Capture the cell that displays the provided text and extract its (x, y) central coordinate. 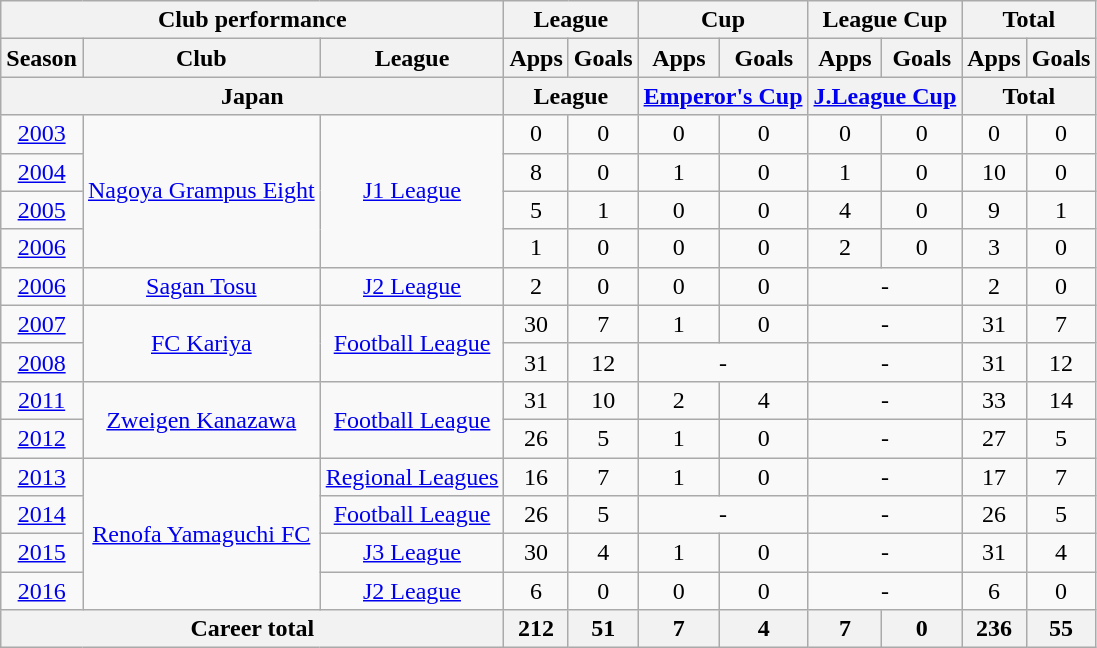
League Cup (885, 20)
2007 (42, 324)
2016 (42, 591)
2003 (42, 134)
Renofa Yamaguchi FC (201, 534)
2004 (42, 172)
33 (994, 400)
Zweigen Kanazawa (201, 419)
Emperor's Cup (723, 96)
Career total (252, 629)
27 (994, 438)
Season (42, 58)
2008 (42, 362)
J.League Cup (885, 96)
FC Kariya (201, 343)
236 (994, 629)
51 (603, 629)
Club performance (252, 20)
3 (994, 248)
2015 (42, 553)
8 (536, 172)
Sagan Tosu (201, 286)
2011 (42, 400)
2012 (42, 438)
Japan (252, 96)
17 (994, 477)
Nagoya Grampus Eight (201, 191)
2014 (42, 515)
J3 League (412, 553)
Club (201, 58)
9 (994, 210)
J1 League (412, 191)
2013 (42, 477)
Regional Leagues (412, 477)
212 (536, 629)
Cup (723, 20)
14 (1061, 400)
16 (536, 477)
55 (1061, 629)
2005 (42, 210)
